Return (X, Y) of the center of cell containing provided text 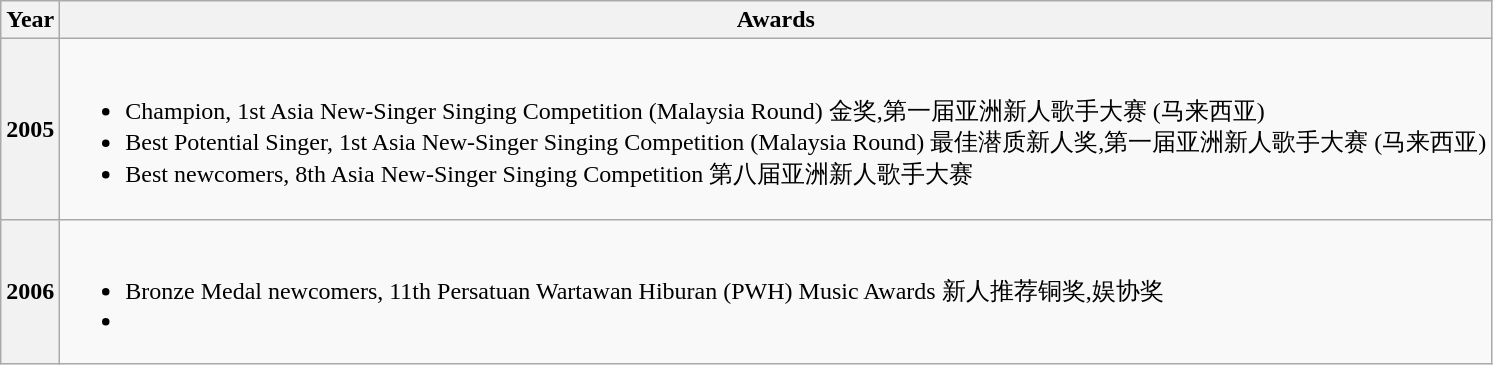
Bronze Medal newcomers, 11th Persatuan Wartawan Hiburan (PWH) Music Awards 新人推荐铜奖,娱协奖 (776, 292)
Year (30, 20)
2005 (30, 130)
Awards (776, 20)
2006 (30, 292)
